From the cell containing the given text, extract its center point as [x, y] coordinate. 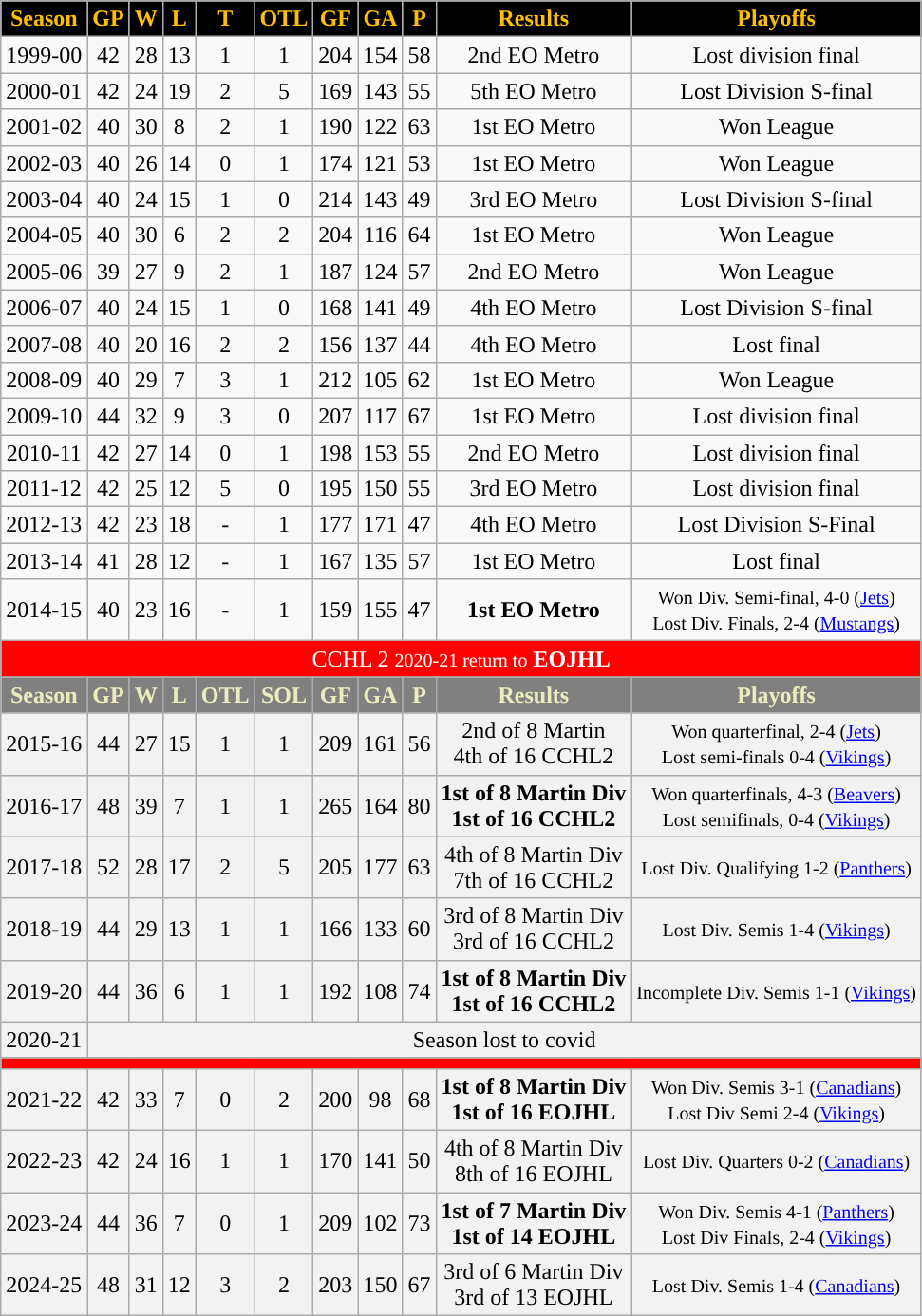
116 [380, 235]
2018-19 [44, 929]
Lost Div. Semis 1-4 (Vikings) [777, 929]
53 [420, 163]
Won Div. Semis 3-1 (Canadians)Lost Div Semi 2-4 (Vikings) [777, 1100]
SOL [284, 695]
2015-16 [44, 744]
190 [336, 127]
2008-09 [44, 380]
74 [420, 991]
Lost Div. Quarters 0-2 (Canadians) [777, 1160]
2011-12 [44, 489]
212 [336, 380]
17 [179, 868]
73 [420, 1223]
2006-07 [44, 308]
170 [336, 1160]
2007-08 [44, 344]
2001-02 [44, 127]
Incomplete Div. Semis 1-1 (Vikings) [777, 991]
187 [336, 272]
192 [336, 991]
56 [420, 744]
Won Div. Semi-final, 4-0 (Jets)Lost Div. Finals, 2-4 (Mustangs) [777, 610]
117 [380, 416]
60 [420, 929]
Lost Div. Semis 1-4 (Canadians) [777, 1286]
8 [179, 127]
32 [146, 416]
20 [146, 344]
168 [336, 308]
214 [336, 199]
CCHL 2 2020-21 return to EOJHL [461, 659]
18 [179, 525]
159 [336, 610]
1st of 8 Martin Div1st of 16 EOJHL [534, 1100]
Lost Div. Qualifying 1-2 (Panthers) [777, 868]
161 [380, 744]
64 [420, 235]
122 [380, 127]
195 [336, 489]
2010-11 [44, 453]
2009-10 [44, 416]
105 [380, 380]
Won quarterfinals, 4-3 (Beavers)Lost semifinals, 0-4 (Vikings) [777, 805]
T [225, 19]
52 [108, 868]
68 [420, 1100]
2024-25 [44, 1286]
203 [336, 1286]
135 [380, 561]
102 [380, 1223]
Lost Division S-Final [777, 525]
5th EO Metro [534, 91]
265 [336, 805]
2023-24 [44, 1223]
164 [380, 805]
26 [146, 163]
31 [146, 1286]
33 [146, 1100]
2013-14 [44, 561]
98 [380, 1100]
19 [179, 91]
2017-18 [44, 868]
Won Div. Semis 4-1 (Panthers)Lost Div Finals, 2-4 (Vikings) [777, 1223]
25 [146, 489]
4th of 8 Martin Div7th of 16 CCHL2 [534, 868]
3rd of 6 Martin Div3rd of 13 EOJHL [534, 1286]
1999-00 [44, 55]
133 [380, 929]
166 [336, 929]
58 [420, 55]
2021-22 [44, 1100]
2016-17 [44, 805]
2nd of 8 Martin4th of 16 CCHL2 [534, 744]
4th of 8 Martin Div8th of 16 EOJHL [534, 1160]
155 [380, 610]
108 [380, 991]
Won quarterfinal, 2-4 (Jets)Lost semi-finals 0-4 (Vikings) [777, 744]
154 [380, 55]
169 [336, 91]
80 [420, 805]
62 [420, 380]
124 [380, 272]
174 [336, 163]
2002-03 [44, 163]
2000-01 [44, 91]
137 [380, 344]
1st of 7 Martin Div1st of 14 EOJHL [534, 1223]
2005-06 [44, 272]
156 [336, 344]
41 [108, 561]
2022-23 [44, 1160]
167 [336, 561]
50 [420, 1160]
2020-21 [44, 1040]
2004-05 [44, 235]
3rd of 8 Martin Div3rd of 16 CCHL2 [534, 929]
200 [336, 1100]
198 [336, 453]
2014-15 [44, 610]
207 [336, 416]
2003-04 [44, 199]
121 [380, 163]
Season lost to covid [505, 1040]
2012-13 [44, 525]
205 [336, 868]
2019-20 [44, 991]
153 [380, 453]
171 [380, 525]
